Extract the [X, Y] coordinate from the center of the cell holding the provided text.  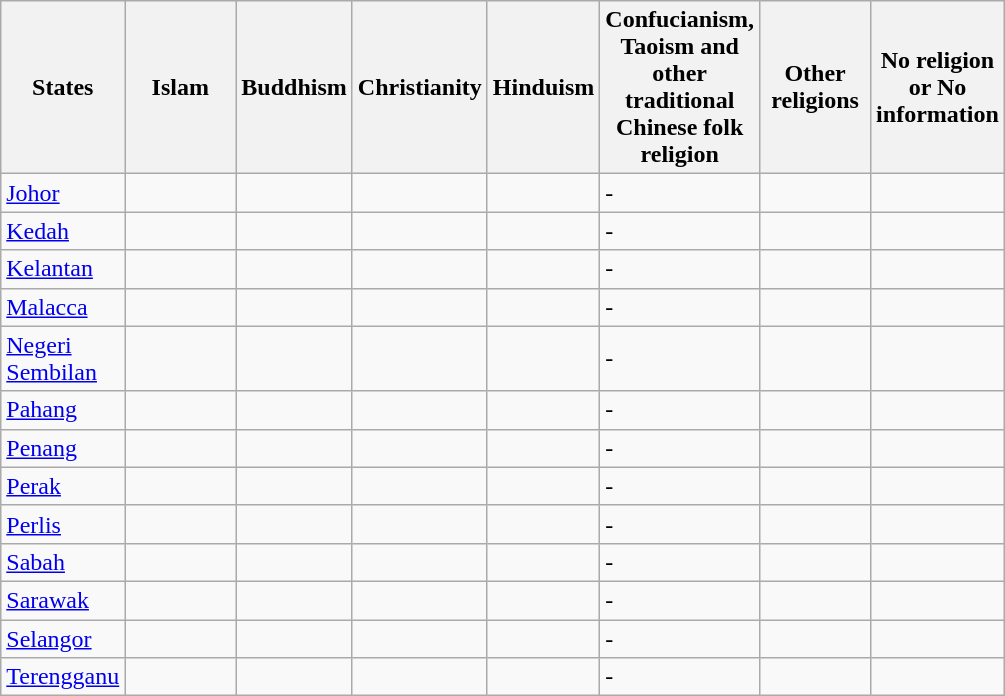
Kedah [63, 231]
Pahang [63, 410]
States [63, 88]
Terengganu [63, 677]
Perak [63, 486]
Penang [63, 448]
Hinduism [543, 88]
Negeri Sembilan [63, 358]
Sarawak [63, 600]
Malacca [63, 307]
Perlis [63, 524]
Kelantan [63, 269]
Selangor [63, 639]
Other religions [816, 88]
Christianity [420, 88]
Johor [63, 193]
Buddhism [294, 88]
Sabah [63, 562]
Confucianism, Taoism and other traditional Chinese folk religion [680, 88]
No religion or No information [938, 88]
Islam [180, 88]
